Search for the cell housing the specified text and yield its [x, y] center coordinate. 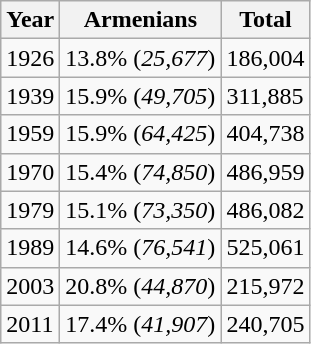
2011 [30, 324]
486,082 [266, 210]
15.4% (74,850) [140, 172]
15.9% (49,705) [140, 96]
14.6% (76,541) [140, 248]
1989 [30, 248]
15.1% (73,350) [140, 210]
404,738 [266, 134]
186,004 [266, 58]
240,705 [266, 324]
1970 [30, 172]
13.8% (25,677) [140, 58]
Total [266, 20]
20.8% (44,870) [140, 286]
17.4% (41,907) [140, 324]
215,972 [266, 286]
15.9% (64,425) [140, 134]
2003 [30, 286]
311,885 [266, 96]
486,959 [266, 172]
1959 [30, 134]
Year [30, 20]
1926 [30, 58]
525,061 [266, 248]
1939 [30, 96]
Armenians [140, 20]
1979 [30, 210]
